Pinpoint the cell where the given text exists, returning its [X, Y] midpoint coordinate. 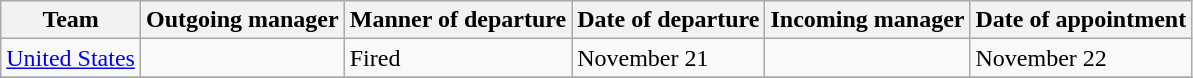
Manner of departure [458, 20]
November 21 [668, 58]
Date of departure [668, 20]
November 22 [1081, 58]
Fired [458, 58]
United States [71, 58]
Incoming manager [868, 20]
Outgoing manager [242, 20]
Team [71, 20]
Date of appointment [1081, 20]
